Output the [X, Y] coordinate of the center of the cell containing the given text.  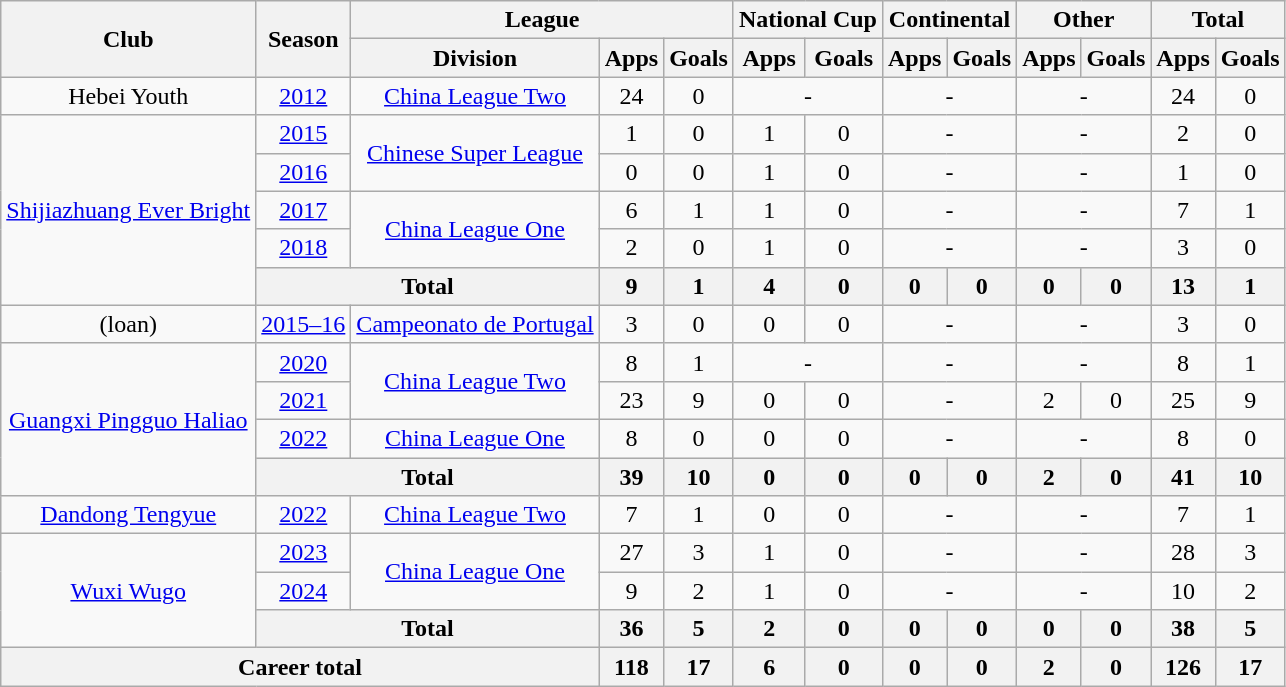
Continental [949, 20]
Division [475, 58]
(loan) [128, 324]
38 [1183, 629]
Guangxi Pingguo Haliao [128, 419]
League [542, 20]
2024 [304, 591]
36 [631, 629]
41 [1183, 477]
Chinese Super League [475, 153]
Wuxi Wugo [128, 591]
25 [1183, 400]
118 [631, 667]
Hebei Youth [128, 96]
2012 [304, 96]
Career total [300, 667]
National Cup [808, 20]
2020 [304, 362]
27 [631, 553]
23 [631, 400]
39 [631, 477]
2023 [304, 553]
28 [1183, 553]
2018 [304, 248]
Season [304, 39]
Dandong Tengyue [128, 515]
2015 [304, 134]
Other [1084, 20]
Campeonato de Portugal [475, 324]
2021 [304, 400]
13 [1183, 286]
Club [128, 39]
2017 [304, 210]
Shijiazhuang Ever Bright [128, 210]
4 [769, 286]
2016 [304, 172]
2015–16 [304, 324]
126 [1183, 667]
